Extract the (x, y) coordinate from the center of the cell holding the provided text.  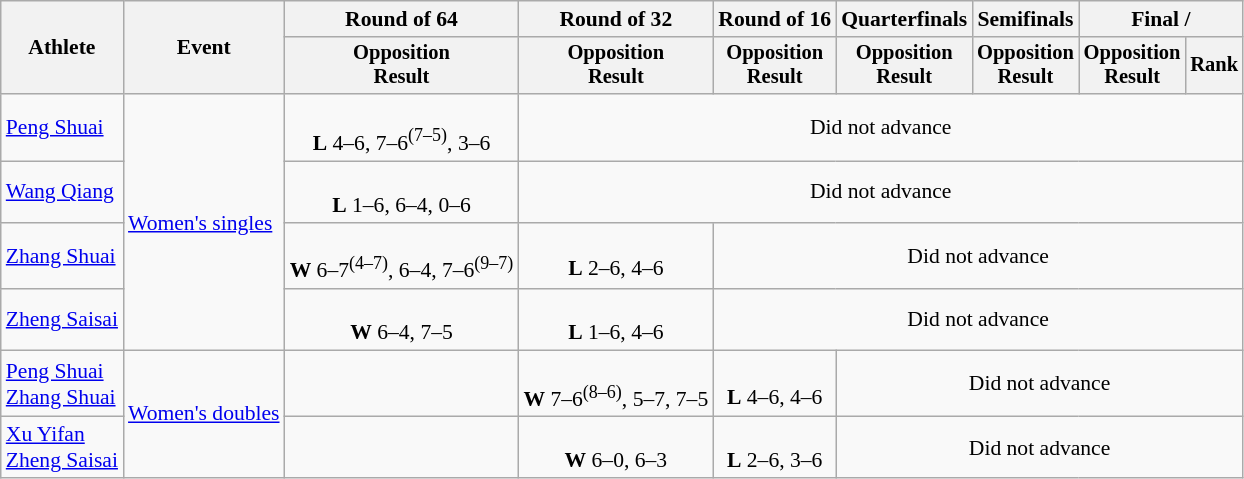
Peng ShuaiZhang Shuai (62, 384)
Zheng Saisai (62, 320)
L 2–6, 3–6 (774, 448)
Quarterfinals (904, 19)
Rank (1214, 66)
Athlete (62, 48)
L 4–6, 4–6 (774, 384)
Event (204, 48)
Final / (1161, 19)
Round of 64 (402, 19)
W 6–7(4–7), 6–4, 7–6(9–7) (402, 256)
Round of 32 (616, 19)
W 6–4, 7–5 (402, 320)
Women's singles (204, 222)
W 6–0, 6–3 (616, 448)
W 7–6(8–6), 5–7, 7–5 (616, 384)
Zhang Shuai (62, 256)
Wang Qiang (62, 192)
L 1–6, 4–6 (616, 320)
L 4–6, 7–6(7–5), 3–6 (402, 128)
Peng Shuai (62, 128)
Women's doubles (204, 414)
L 2–6, 4–6 (616, 256)
L 1–6, 6–4, 0–6 (402, 192)
Semifinals (1026, 19)
Xu YifanZheng Saisai (62, 448)
Round of 16 (774, 19)
